Identify which cell holds the provided text, then report its (x, y) central coordinate. 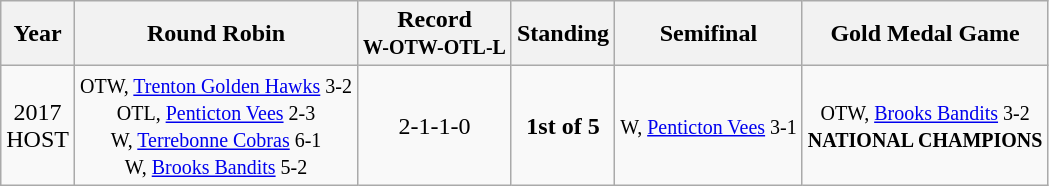
W, Penticton Vees 3-1 (709, 126)
Gold Medal Game (925, 34)
Year (38, 34)
OTW, Trenton Golden Hawks 3-2OTL, Penticton Vees 2-3W, Terrebonne Cobras 6-1W, Brooks Bandits 5-2 (216, 126)
RecordW-OTW-OTL-L (434, 34)
1st of 5 (562, 126)
2017HOST (38, 126)
OTW, Brooks Bandits 3-2NATIONAL CHAMPIONS (925, 126)
Round Robin (216, 34)
Semifinal (709, 34)
Standing (562, 34)
2-1-1-0 (434, 126)
